Return (X, Y) of the center of cell containing provided text 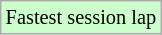
Fastest session lap (81, 17)
